Pinpoint the cell where the given text exists, returning its (x, y) midpoint coordinate. 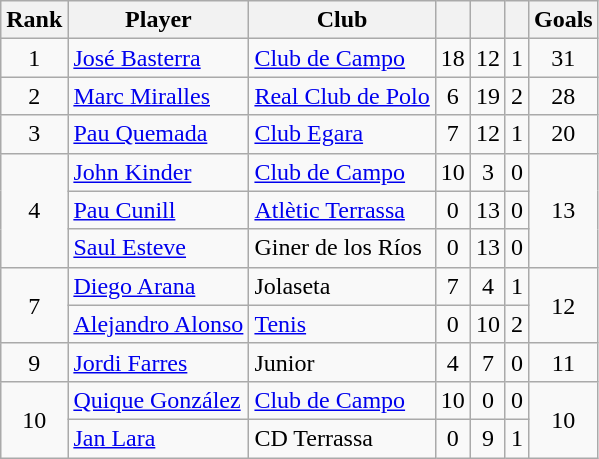
Club (342, 20)
Jan Lara (158, 438)
Jordi Farres (158, 362)
19 (488, 96)
CD Terrassa (342, 438)
31 (563, 58)
Player (158, 20)
Pau Quemada (158, 134)
Real Club de Polo (342, 96)
Rank (34, 20)
Giner de los Ríos (342, 248)
Jolaseta (342, 286)
Pau Cunill (158, 210)
20 (563, 134)
Alejandro Alonso (158, 324)
Atlètic Terrassa (342, 210)
6 (452, 96)
Junior (342, 362)
José Basterra (158, 58)
John Kinder (158, 172)
Goals (563, 20)
Marc Miralles (158, 96)
11 (563, 362)
Tenis (342, 324)
28 (563, 96)
18 (452, 58)
Diego Arana (158, 286)
Saul Esteve (158, 248)
Club Egara (342, 134)
Quique González (158, 400)
